Return [x, y] of the center of cell containing provided text 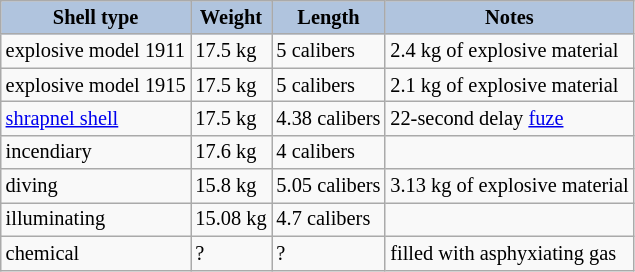
4 calibers [329, 152]
15.8 kg [230, 186]
diving [96, 186]
incendiary [96, 152]
2.1 kg of explosive material [509, 85]
shrapnel shell [96, 118]
chemical [96, 253]
15.08 kg [230, 219]
4.38 calibers [329, 118]
4.7 calibers [329, 219]
3.13 kg of explosive material [509, 186]
Notes [509, 17]
illuminating [96, 219]
Length [329, 17]
Shell type [96, 17]
5.05 calibers [329, 186]
22-second delay fuze [509, 118]
2.4 kg of explosive material [509, 51]
Weight [230, 17]
17.6 kg [230, 152]
filled with asphyxiating gas [509, 253]
explosive model 1911 [96, 51]
explosive model 1915 [96, 85]
